Find where the given text appears and provide that cell's center as (x, y) coordinate. 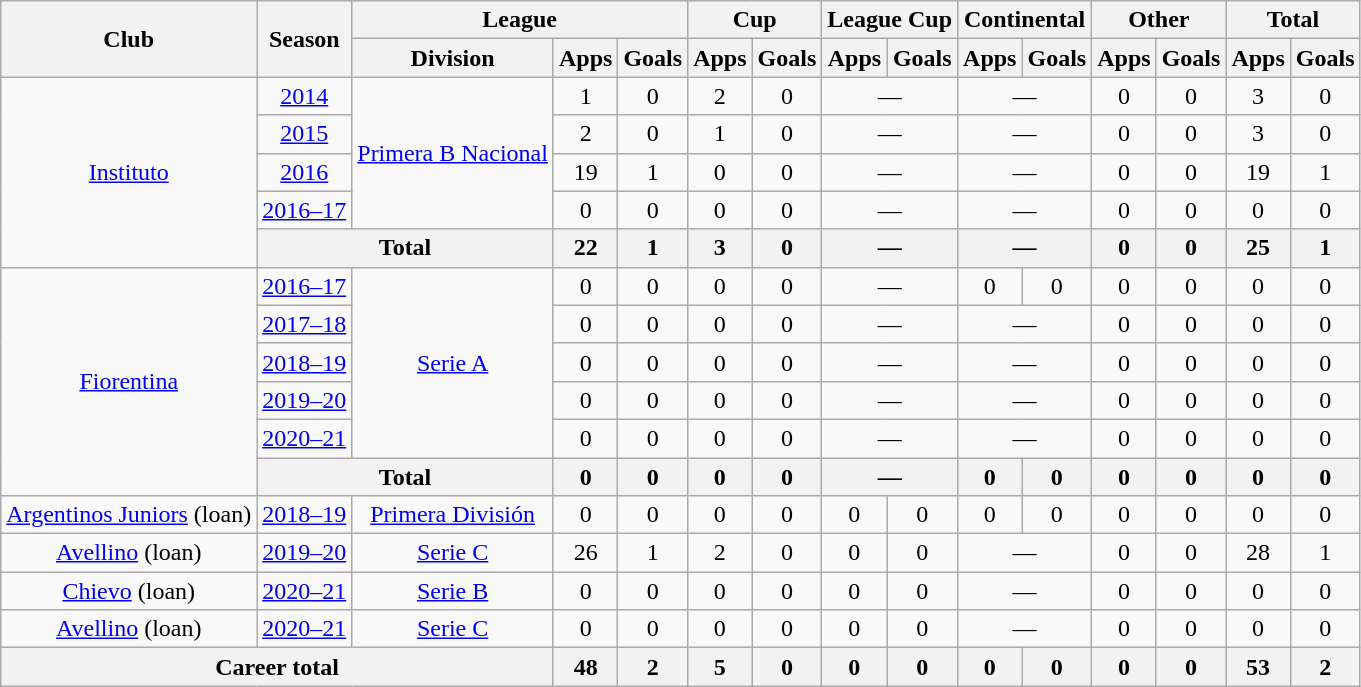
Primera División (453, 515)
Continental (1025, 20)
5 (720, 667)
Division (453, 58)
Other (1159, 20)
Primera B Nacional (453, 153)
2017–18 (304, 324)
Argentinos Juniors (loan) (129, 515)
League (520, 20)
22 (585, 248)
Fiorentina (129, 381)
2015 (304, 134)
Serie A (453, 362)
25 (1258, 248)
Cup (755, 20)
Season (304, 39)
Career total (278, 667)
Chievo (loan) (129, 591)
2016 (304, 172)
Instituto (129, 172)
League Cup (890, 20)
48 (585, 667)
Serie B (453, 591)
2014 (304, 96)
26 (585, 553)
53 (1258, 667)
28 (1258, 553)
Club (129, 39)
